Output the (x, y) coordinate of the center of the cell containing the given text.  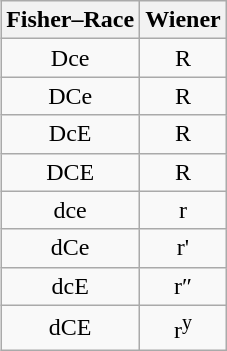
dCe (70, 248)
DCE (70, 172)
Dce (70, 58)
DcE (70, 134)
dce (70, 210)
ry (184, 328)
r (184, 210)
DCe (70, 96)
Fisher–Race (70, 20)
r″ (184, 286)
dCE (70, 328)
r' (184, 248)
Wiener (184, 20)
dcE (70, 286)
